Determine the (x, y) coordinate at the center of the cell enclosing the given text.  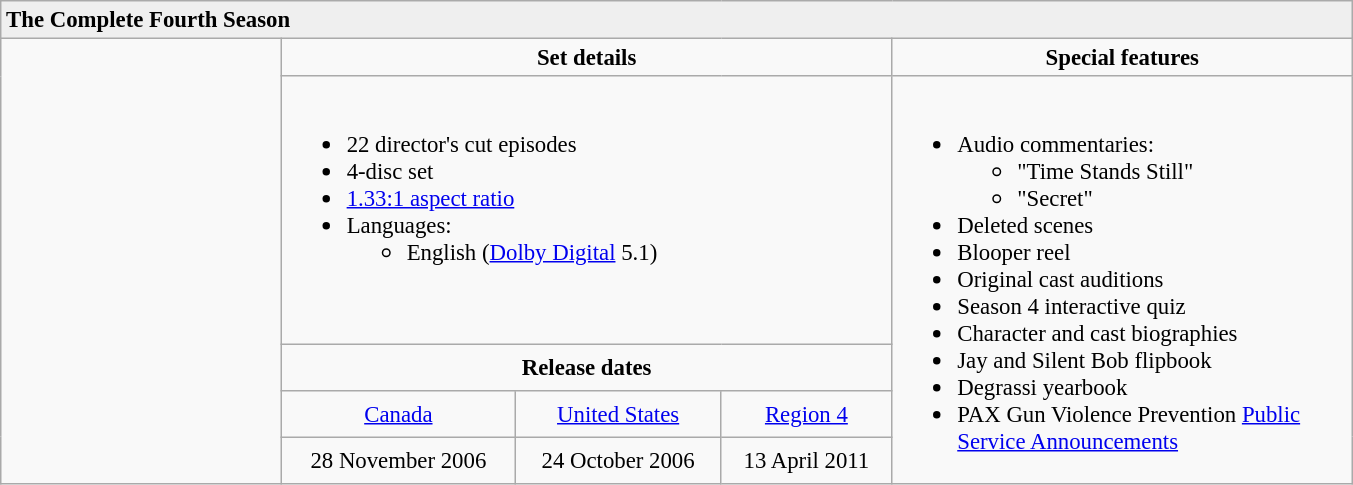
Set details (586, 58)
Special features (1122, 58)
Region 4 (806, 414)
Release dates (586, 368)
13 April 2011 (806, 460)
24 October 2006 (618, 460)
United States (618, 414)
28 November 2006 (398, 460)
Canada (398, 414)
The Complete Fourth Season (677, 20)
22 director's cut episodes4-disc set1.33:1 aspect ratioLanguages:English (Dolby Digital 5.1) (586, 210)
